Search for the cell housing the specified text and yield its (X, Y) center coordinate. 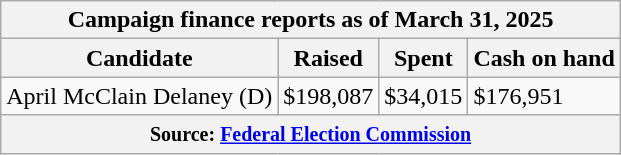
April McClain Delaney (D) (140, 96)
Spent (424, 58)
$176,951 (544, 96)
$198,087 (328, 96)
Raised (328, 58)
Cash on hand (544, 58)
Campaign finance reports as of March 31, 2025 (311, 20)
Candidate (140, 58)
$34,015 (424, 96)
Source: Federal Election Commission (311, 134)
